Provide the (x, y) coordinate of the cell's center where the given text is located.  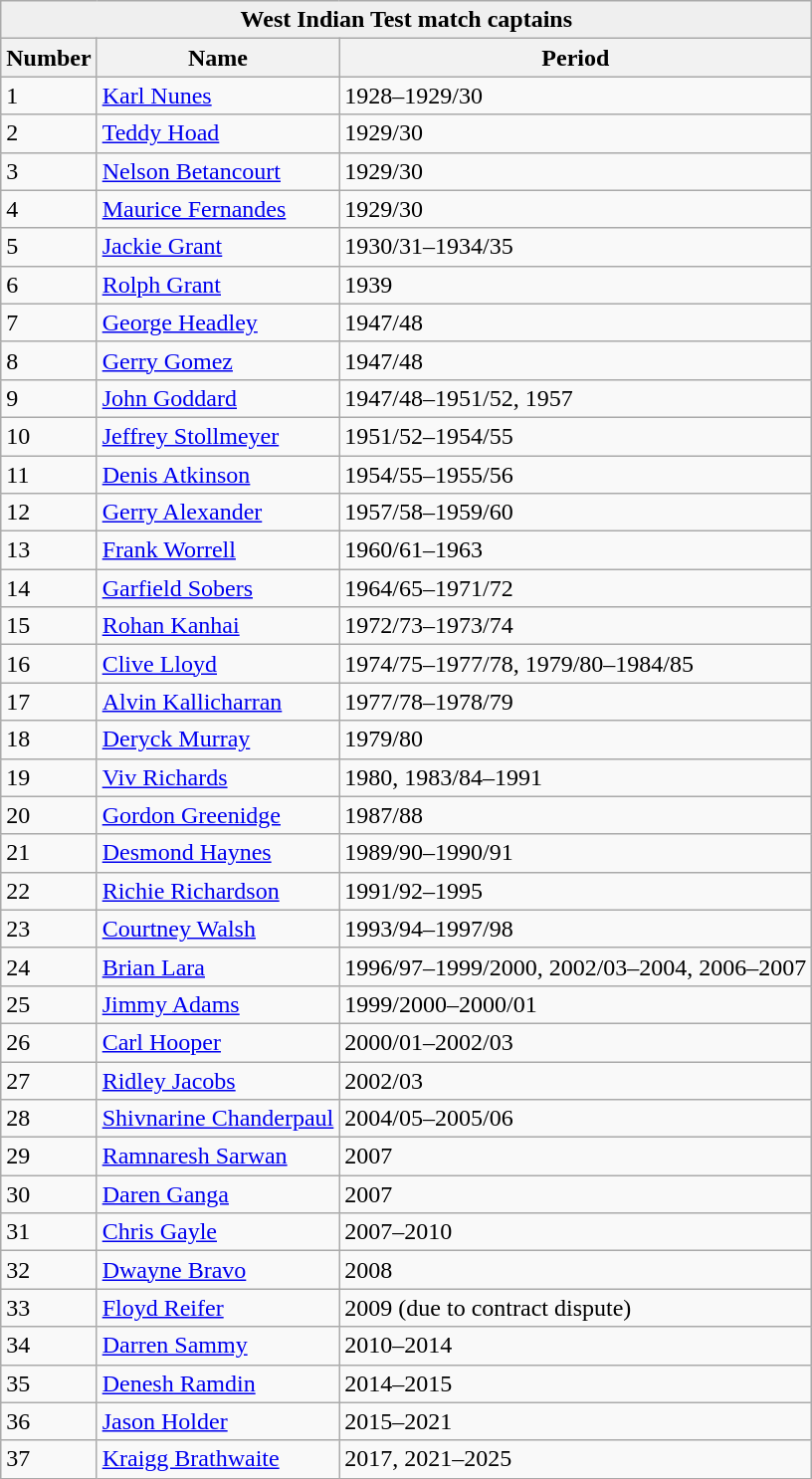
24 (49, 966)
Desmond Haynes (218, 853)
3 (49, 171)
1999/2000–2000/01 (575, 1004)
1996/97–1999/2000, 2002/03–2004, 2006–2007 (575, 966)
George Headley (218, 322)
Gerry Alexander (218, 513)
35 (49, 1383)
Teddy Hoad (218, 133)
Denis Atkinson (218, 475)
2015–2021 (575, 1421)
Name (218, 58)
1991/92–1995 (575, 891)
Floyd Reifer (218, 1308)
16 (49, 664)
Shivnarine Chanderpaul (218, 1119)
17 (49, 702)
1977/78–1978/79 (575, 702)
John Goddard (218, 398)
Alvin Kallicharran (218, 702)
23 (49, 929)
2008 (575, 1270)
27 (49, 1080)
2002/03 (575, 1080)
8 (49, 360)
22 (49, 891)
Nelson Betancourt (218, 171)
1957/58–1959/60 (575, 513)
1974/75–1977/78, 1979/80–1984/85 (575, 664)
Carl Hooper (218, 1042)
Jimmy Adams (218, 1004)
Karl Nunes (218, 96)
Maurice Fernandes (218, 209)
Dwayne Bravo (218, 1270)
10 (49, 436)
Viv Richards (218, 777)
13 (49, 550)
1960/61–1963 (575, 550)
1979/80 (575, 739)
1951/52–1954/55 (575, 436)
1980, 1983/84–1991 (575, 777)
15 (49, 626)
Gerry Gomez (218, 360)
12 (49, 513)
1930/31–1934/35 (575, 247)
31 (49, 1232)
Ramnaresh Sarwan (218, 1157)
West Indian Test match captains (406, 20)
Jackie Grant (218, 247)
18 (49, 739)
1954/55–1955/56 (575, 475)
Gordon Greenidge (218, 815)
2014–2015 (575, 1383)
1972/73–1973/74 (575, 626)
Clive Lloyd (218, 664)
Rolph Grant (218, 285)
33 (49, 1308)
Darren Sammy (218, 1346)
2009 (due to contract dispute) (575, 1308)
Number (49, 58)
11 (49, 475)
5 (49, 247)
19 (49, 777)
Chris Gayle (218, 1232)
1 (49, 96)
2017, 2021–2025 (575, 1459)
1928–1929/30 (575, 96)
2004/05–2005/06 (575, 1119)
Ridley Jacobs (218, 1080)
2000/01–2002/03 (575, 1042)
1964/65–1971/72 (575, 588)
Jeffrey Stollmeyer (218, 436)
Kraigg Brathwaite (218, 1459)
2 (49, 133)
1947/48–1951/52, 1957 (575, 398)
Deryck Murray (218, 739)
32 (49, 1270)
Rohan Kanhai (218, 626)
Richie Richardson (218, 891)
14 (49, 588)
Denesh Ramdin (218, 1383)
2010–2014 (575, 1346)
9 (49, 398)
1993/94–1997/98 (575, 929)
25 (49, 1004)
Daren Ganga (218, 1194)
34 (49, 1346)
37 (49, 1459)
2007–2010 (575, 1232)
Period (575, 58)
Courtney Walsh (218, 929)
36 (49, 1421)
1987/88 (575, 815)
4 (49, 209)
1989/90–1990/91 (575, 853)
Frank Worrell (218, 550)
6 (49, 285)
21 (49, 853)
1939 (575, 285)
7 (49, 322)
29 (49, 1157)
30 (49, 1194)
Brian Lara (218, 966)
20 (49, 815)
Jason Holder (218, 1421)
Garfield Sobers (218, 588)
26 (49, 1042)
28 (49, 1119)
